Return [X, Y] of the center of cell containing provided text 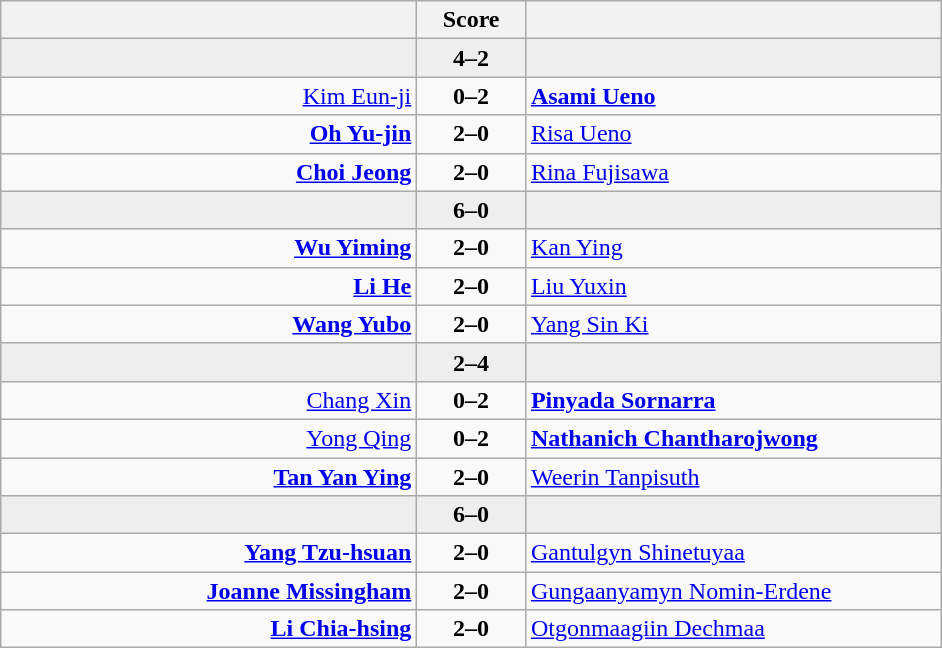
Joanne Missingham [209, 591]
Wang Yubo [209, 324]
Yang Sin Ki [733, 324]
Nathanich Chantharojwong [733, 438]
Kan Ying [733, 248]
Weerin Tanpisuth [733, 477]
Pinyada Sornarra [733, 400]
Yong Qing [209, 438]
Choi Jeong [209, 172]
Li Chia-hsing [209, 629]
Wu Yiming [209, 248]
Chang Xin [209, 400]
Gantulgyn Shinetuyaa [733, 553]
Asami Ueno [733, 96]
Kim Eun-ji [209, 96]
4–2 [472, 58]
Tan Yan Ying [209, 477]
Otgonmaagiin Dechmaa [733, 629]
Rina Fujisawa [733, 172]
Liu Yuxin [733, 286]
Yang Tzu-hsuan [209, 553]
Gungaanyamyn Nomin-Erdene [733, 591]
Score [472, 20]
Risa Ueno [733, 134]
Li He [209, 286]
2–4 [472, 362]
Oh Yu-jin [209, 134]
